Pinpoint the cell where the given text exists, returning its [X, Y] midpoint coordinate. 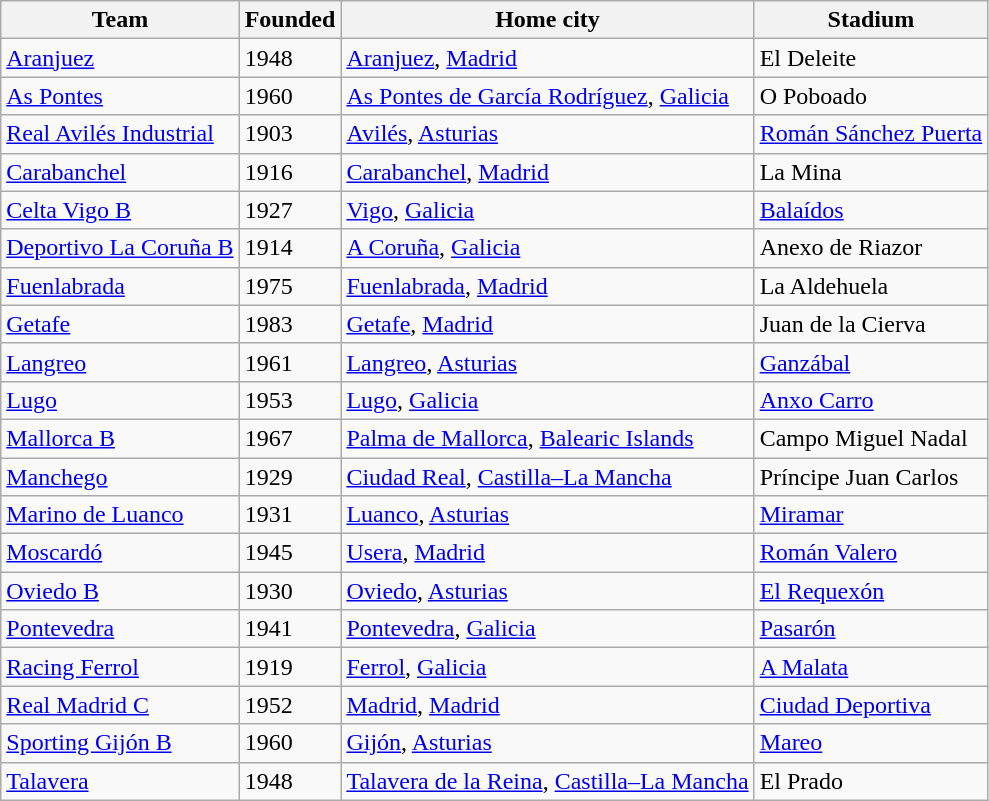
Fuenlabrada, Madrid [548, 286]
1983 [290, 324]
Langreo, Asturias [548, 362]
Getafe [120, 324]
A Malata [871, 667]
1929 [290, 477]
1941 [290, 629]
Real Madrid C [120, 705]
1975 [290, 286]
Team [120, 20]
Fuenlabrada [120, 286]
Talavera de la Reina, Castilla–La Mancha [548, 781]
Founded [290, 20]
Anxo Carro [871, 400]
1961 [290, 362]
Ciudad Real, Castilla–La Mancha [548, 477]
O Poboado [871, 96]
As Pontes de García Rodríguez, Galicia [548, 96]
Príncipe Juan Carlos [871, 477]
1945 [290, 553]
Lugo [120, 400]
Pontevedra [120, 629]
Racing Ferrol [120, 667]
Pontevedra, Galicia [548, 629]
Avilés, Asturias [548, 134]
Miramar [871, 515]
La Mina [871, 172]
Mallorca B [120, 438]
Oviedo B [120, 591]
1916 [290, 172]
Balaídos [871, 210]
1952 [290, 705]
Mareo [871, 743]
Talavera [120, 781]
1927 [290, 210]
Sporting Gijón B [120, 743]
Real Avilés Industrial [120, 134]
Román Valero [871, 553]
1919 [290, 667]
Stadium [871, 20]
El Requexón [871, 591]
Ciudad Deportiva [871, 705]
La Aldehuela [871, 286]
1914 [290, 248]
Deportivo La Coruña B [120, 248]
Madrid, Madrid [548, 705]
1903 [290, 134]
Celta Vigo B [120, 210]
Ganzábal [871, 362]
Vigo, Galicia [548, 210]
El Prado [871, 781]
El Deleite [871, 58]
Palma de Mallorca, Balearic Islands [548, 438]
Marino de Luanco [120, 515]
Home city [548, 20]
Getafe, Madrid [548, 324]
1953 [290, 400]
1967 [290, 438]
Anexo de Riazor [871, 248]
Luanco, Asturias [548, 515]
Ferrol, Galicia [548, 667]
Juan de la Cierva [871, 324]
Manchego [120, 477]
Moscardó [120, 553]
As Pontes [120, 96]
1930 [290, 591]
Campo Miguel Nadal [871, 438]
Langreo [120, 362]
Oviedo, Asturias [548, 591]
Carabanchel [120, 172]
Aranjuez [120, 58]
Román Sánchez Puerta [871, 134]
Lugo, Galicia [548, 400]
Gijón, Asturias [548, 743]
1931 [290, 515]
A Coruña, Galicia [548, 248]
Pasarón [871, 629]
Aranjuez, Madrid [548, 58]
Usera, Madrid [548, 553]
Carabanchel, Madrid [548, 172]
